Return the [X, Y] coordinate for the center point of the cell that contains the specified text.  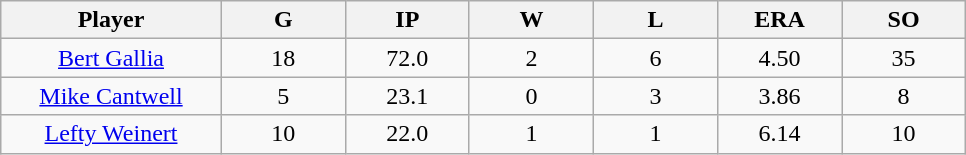
3 [655, 96]
G [283, 20]
22.0 [407, 134]
0 [531, 96]
IP [407, 20]
W [531, 20]
18 [283, 58]
23.1 [407, 96]
8 [904, 96]
5 [283, 96]
2 [531, 58]
3.86 [779, 96]
Lefty Weinert [112, 134]
Bert Gallia [112, 58]
35 [904, 58]
4.50 [779, 58]
72.0 [407, 58]
Mike Cantwell [112, 96]
SO [904, 20]
6 [655, 58]
ERA [779, 20]
Player [112, 20]
6.14 [779, 134]
L [655, 20]
